Capture the cell that displays the provided text and extract its (x, y) central coordinate. 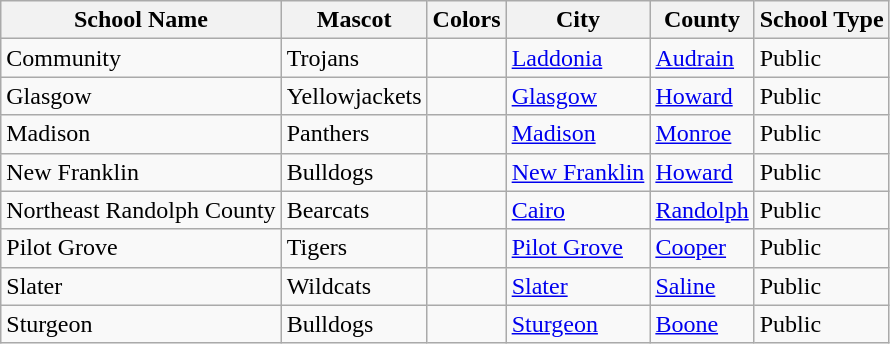
Trojans (354, 58)
Community (141, 58)
Yellowjackets (354, 96)
Monroe (702, 134)
Randolph (702, 210)
School Type (822, 20)
Laddonia (578, 58)
Wildcats (354, 286)
City (578, 20)
County (702, 20)
Panthers (354, 134)
Northeast Randolph County (141, 210)
Colors (466, 20)
Tigers (354, 248)
Saline (702, 286)
School Name (141, 20)
Boone (702, 324)
Cairo (578, 210)
Mascot (354, 20)
Bearcats (354, 210)
Audrain (702, 58)
Cooper (702, 248)
